Extract the (X, Y) coordinate from the center of the cell holding the provided text.  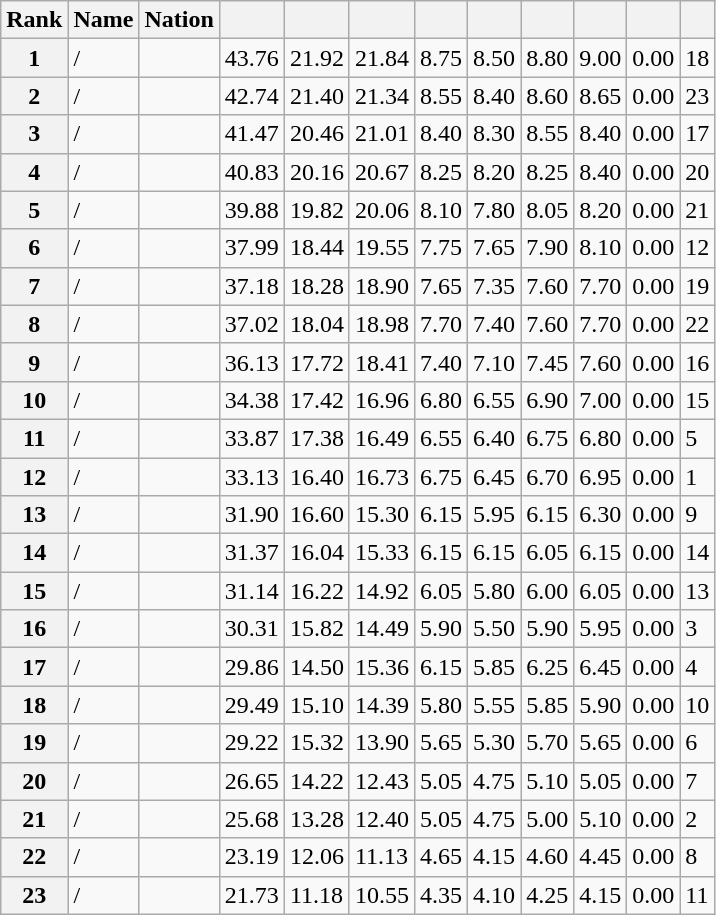
9.00 (600, 58)
40.83 (252, 172)
19.55 (382, 248)
14.50 (316, 667)
12.43 (382, 781)
Rank (34, 20)
6.40 (494, 438)
5.50 (494, 629)
21.34 (382, 96)
6.90 (548, 400)
4.35 (440, 895)
6.95 (600, 477)
15.30 (382, 515)
42.74 (252, 96)
8.05 (548, 210)
16.73 (382, 477)
20.67 (382, 172)
7.75 (440, 248)
5.55 (494, 705)
18.90 (382, 286)
4.25 (548, 895)
34.38 (252, 400)
7.10 (494, 362)
43.76 (252, 58)
6.00 (548, 591)
20.46 (316, 134)
30.31 (252, 629)
19.82 (316, 210)
18.28 (316, 286)
7.45 (548, 362)
18.44 (316, 248)
20.06 (382, 210)
8.65 (600, 96)
16.49 (382, 438)
18.04 (316, 324)
14.49 (382, 629)
8.80 (548, 58)
4.45 (600, 857)
26.65 (252, 781)
33.13 (252, 477)
18.98 (382, 324)
31.37 (252, 553)
18.41 (382, 362)
15.32 (316, 743)
37.99 (252, 248)
13.28 (316, 819)
5.00 (548, 819)
7.00 (600, 400)
17.72 (316, 362)
41.47 (252, 134)
21.73 (252, 895)
8.50 (494, 58)
16.40 (316, 477)
7.90 (548, 248)
6.70 (548, 477)
21.92 (316, 58)
21.84 (382, 58)
16.22 (316, 591)
16.96 (382, 400)
12.06 (316, 857)
5.30 (494, 743)
29.49 (252, 705)
17.42 (316, 400)
16.04 (316, 553)
7.35 (494, 286)
29.86 (252, 667)
14.39 (382, 705)
5.70 (548, 743)
33.87 (252, 438)
11.13 (382, 857)
6.25 (548, 667)
15.36 (382, 667)
4.60 (548, 857)
10.55 (382, 895)
15.82 (316, 629)
6.30 (600, 515)
36.13 (252, 362)
21.01 (382, 134)
37.02 (252, 324)
17.38 (316, 438)
23.19 (252, 857)
14.22 (316, 781)
4.65 (440, 857)
16.60 (316, 515)
31.14 (252, 591)
7.80 (494, 210)
4.10 (494, 895)
31.90 (252, 515)
Name (104, 20)
11.18 (316, 895)
15.10 (316, 705)
14.92 (382, 591)
29.22 (252, 743)
8.60 (548, 96)
8.75 (440, 58)
21.40 (316, 96)
15.33 (382, 553)
37.18 (252, 286)
Nation (179, 20)
12.40 (382, 819)
25.68 (252, 819)
13.90 (382, 743)
20.16 (316, 172)
8.30 (494, 134)
39.88 (252, 210)
